Return the [x, y] coordinate for the center point of the cell that contains the specified text.  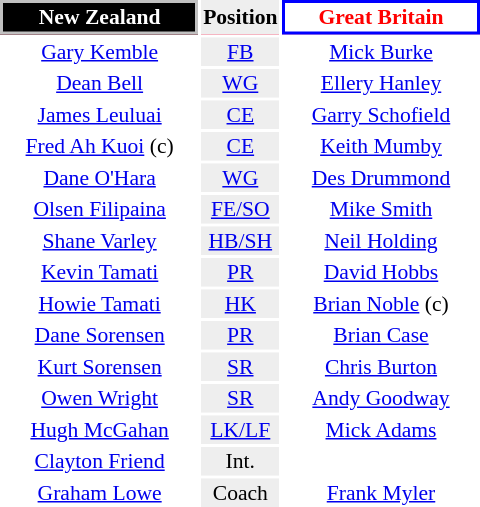
Brian Case [381, 335]
Andy Goodway [381, 398]
Dean Bell [100, 83]
Frank Myler [381, 492]
Dane O'Hara [100, 178]
Coach [240, 492]
Garry Schofield [381, 114]
Chris Burton [381, 366]
Gary Kemble [100, 52]
Howie Tamati [100, 304]
FE/SO [240, 209]
New Zealand [100, 17]
Ellery Hanley [381, 83]
David Hobbs [381, 272]
Clayton Friend [100, 461]
LK/LF [240, 430]
HK [240, 304]
Des Drummond [381, 178]
Kevin Tamati [100, 272]
Owen Wright [100, 398]
Position [240, 17]
Olsen Filipaina [100, 209]
Int. [240, 461]
Shane Varley [100, 240]
HB/SH [240, 240]
Keith Mumby [381, 146]
Fred Ah Kuoi (c) [100, 146]
Brian Noble (c) [381, 304]
Neil Holding [381, 240]
Hugh McGahan [100, 430]
Graham Lowe [100, 492]
FB [240, 52]
Kurt Sorensen [100, 366]
James Leuluai [100, 114]
Dane Sorensen [100, 335]
Mick Adams [381, 430]
Great Britain [381, 17]
Mick Burke [381, 52]
Mike Smith [381, 209]
